Find where the given text appears and provide that cell's center as (X, Y) coordinate. 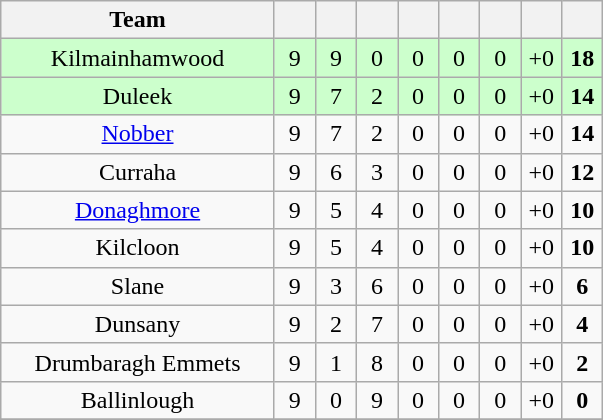
Drumbaragh Emmets (138, 362)
Ballinlough (138, 400)
Nobber (138, 134)
12 (582, 172)
8 (376, 362)
Slane (138, 286)
Duleek (138, 96)
Kilcloon (138, 248)
Curraha (138, 172)
18 (582, 58)
Kilmainhamwood (138, 58)
Team (138, 20)
1 (336, 362)
Donaghmore (138, 210)
Dunsany (138, 324)
